Output the [x, y] coordinate of the center of the cell containing the given text.  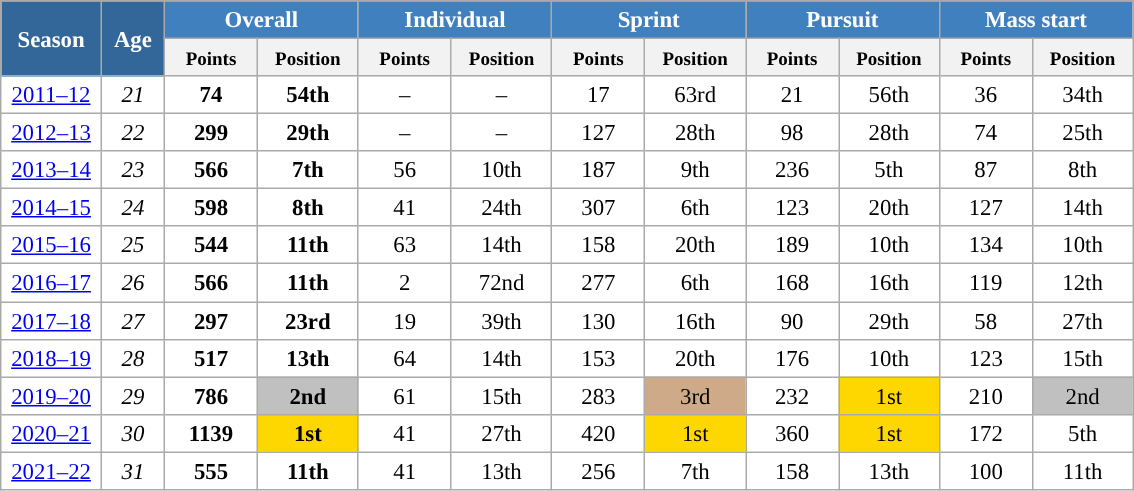
31 [132, 471]
29 [132, 396]
12th [1082, 283]
56th [890, 95]
2014–15 [52, 208]
63 [404, 245]
2016–17 [52, 283]
1139 [210, 433]
2020–21 [52, 433]
2015–16 [52, 245]
2021–22 [52, 471]
2 [404, 283]
98 [792, 133]
17 [598, 95]
130 [598, 321]
420 [598, 433]
517 [210, 358]
210 [986, 396]
34th [1082, 95]
299 [210, 133]
22 [132, 133]
2012–13 [52, 133]
19 [404, 321]
24th [502, 208]
134 [986, 245]
Season [52, 38]
28 [132, 358]
Age [132, 38]
24 [132, 208]
277 [598, 283]
187 [598, 170]
232 [792, 396]
297 [210, 321]
Pursuit [843, 20]
3rd [696, 396]
23rd [308, 321]
153 [598, 358]
119 [986, 283]
9th [696, 170]
Individual [455, 20]
360 [792, 433]
56 [404, 170]
176 [792, 358]
256 [598, 471]
90 [792, 321]
307 [598, 208]
25th [1082, 133]
23 [132, 170]
64 [404, 358]
72nd [502, 283]
100 [986, 471]
189 [792, 245]
36 [986, 95]
87 [986, 170]
27 [132, 321]
172 [986, 433]
58 [986, 321]
2011–12 [52, 95]
30 [132, 433]
283 [598, 396]
25 [132, 245]
54th [308, 95]
26 [132, 283]
236 [792, 170]
61 [404, 396]
2013–14 [52, 170]
2019–20 [52, 396]
Overall [261, 20]
168 [792, 283]
39th [502, 321]
598 [210, 208]
2018–19 [52, 358]
Mass start [1036, 20]
2017–18 [52, 321]
63rd [696, 95]
Sprint [649, 20]
555 [210, 471]
544 [210, 245]
786 [210, 396]
